Capture the cell that displays the provided text and extract its (x, y) central coordinate. 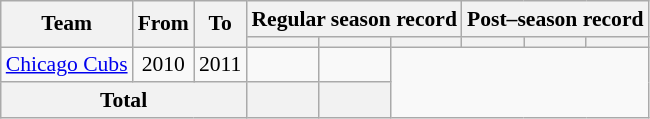
Total (124, 101)
2011 (220, 65)
2010 (164, 65)
Chicago Cubs (67, 65)
Regular season record (354, 19)
Post–season record (556, 19)
To (220, 24)
Team (67, 24)
From (164, 24)
